From the cell containing the given text, extract its center point as (X, Y) coordinate. 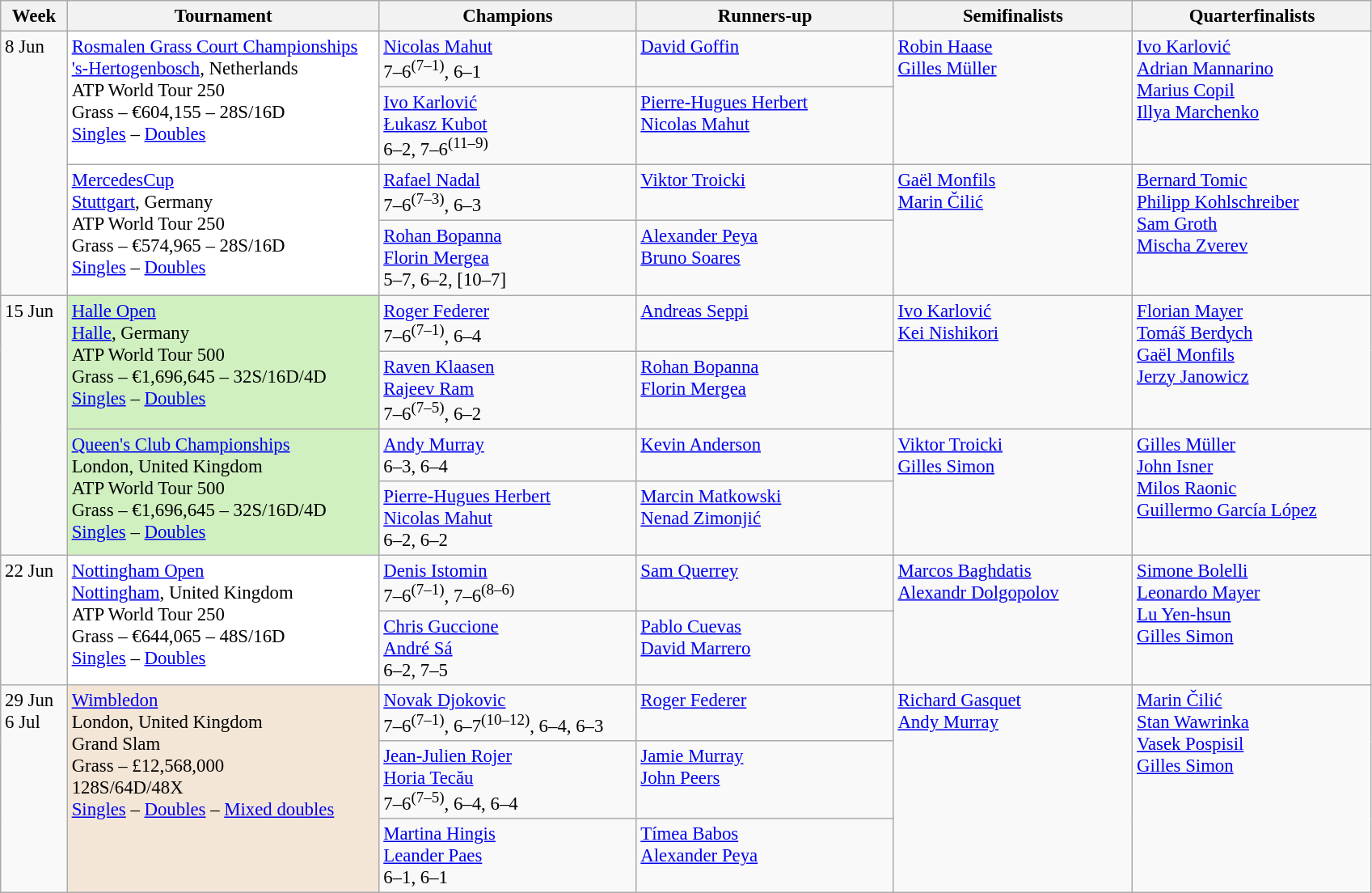
Tímea Babos Alexander Peya (765, 856)
Robin Haase Gilles Müller (1013, 99)
Richard Gasquet Andy Murray (1013, 789)
Viktor Troicki (765, 193)
Simone Bolelli Leonardo Mayer Lu Yen-hsun Gilles Simon (1252, 620)
Wimbledon London, United KingdomGrand SlamGrass – £12,568,000128S/64D/48XSingles – Doubles – Mixed doubles (223, 789)
Ivo Karlović Adrian Mannarino Marius Copil Illya Marchenko (1252, 99)
Pablo Cuevas David Marrero (765, 648)
8 Jun (34, 163)
Nicolas Mahut7–6(7–1), 6–1 (508, 60)
Week (34, 16)
Sam Querrey (765, 582)
Marcin Matkowski Nenad Zimonjić (765, 518)
Novak Djokovic 7–6(7–1), 6–7(10–12), 6–4, 6–3 (508, 713)
Alexander Peya Bruno Soares (765, 258)
Queen's Club Championships London, United KingdomATP World Tour 500Grass – €1,696,645 – 32S/16D/4DSingles – Doubles (223, 492)
Halle Open Halle, GermanyATP World Tour 500Grass – €1,696,645 – 32S/16D/4DSingles – Doubles (223, 362)
David Goffin (765, 60)
Andreas Seppi (765, 324)
Semifinalists (1013, 16)
Gaël Monfils Marin Čilić (1013, 230)
Kevin Anderson (765, 455)
Rafael Nadal7–6(7–3), 6–3 (508, 193)
Nottingham Open Nottingham, United KingdomATP World Tour 250Grass – €644,065 – 48S/16DSingles – Doubles (223, 620)
15 Jun (34, 425)
Roger Federer7–6(7–1), 6–4 (508, 324)
Andy Murray 6–3, 6–4 (508, 455)
Pierre-Hugues Herbert Nicolas Mahut (765, 126)
Raven Klaasen Rajeev Ram 7–6(7–5), 6–2 (508, 390)
Rohan Bopanna Florin Mergea 5–7, 6–2, [10–7] (508, 258)
Denis Istomin 7–6(7–1), 7–6(8–6) (508, 582)
Chris Guccione André Sá 6–2, 7–5 (508, 648)
Ivo Karlović Kei Nishikori (1013, 362)
Jamie Murray John Peers (765, 780)
Gilles Müller John Isner Milos Raonic Guillermo García López (1252, 492)
Ivo Karlović Łukasz Kubot 6–2, 7–6(11–9) (508, 126)
Pierre-Hugues Herbert Nicolas Mahut 6–2, 6–2 (508, 518)
Quarterfinalists (1252, 16)
Marcos Baghdatis Alexandr Dolgopolov (1013, 620)
Marin Čilić Stan Wawrinka Vasek Pospisil Gilles Simon (1252, 789)
Tournament (223, 16)
Champions (508, 16)
Runners-up (765, 16)
22 Jun (34, 620)
Bernard Tomic Philipp Kohlschreiber Sam Groth Mischa Zverev (1252, 230)
Rohan Bopanna Florin Mergea (765, 390)
29 Jun6 Jul (34, 789)
Jean-Julien Rojer Horia Tecău 7–6(7–5), 6–4, 6–4 (508, 780)
Martina Hingis Leander Paes 6–1, 6–1 (508, 856)
Viktor Troicki Gilles Simon (1013, 492)
Florian Mayer Tomáš Berdych Gaël Monfils Jerzy Janowicz (1252, 362)
Rosmalen Grass Court Championships 's-Hertogenbosch, NetherlandsATP World Tour 250Grass – €604,155 – 28S/16DSingles – Doubles (223, 99)
MercedesCup Stuttgart, GermanyATP World Tour 250Grass – €574,965 – 28S/16DSingles – Doubles (223, 230)
Roger Federer (765, 713)
